Determine the (X, Y) coordinate at the center of the cell enclosing the given text.  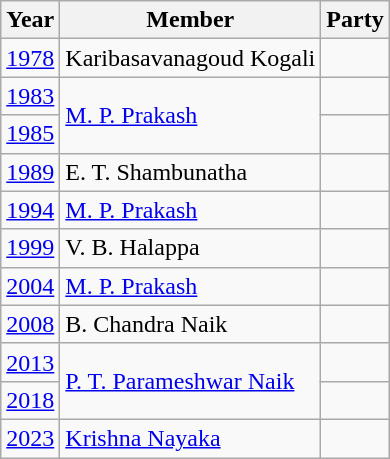
2004 (30, 286)
E. T. Shambunatha (190, 172)
2013 (30, 362)
Member (190, 20)
1978 (30, 58)
1999 (30, 248)
2023 (30, 438)
1989 (30, 172)
P. T. Parameshwar Naik (190, 381)
Year (30, 20)
Karibasavanagoud Kogali (190, 58)
2008 (30, 324)
B. Chandra Naik (190, 324)
1983 (30, 96)
Party (355, 20)
V. B. Halappa (190, 248)
1985 (30, 134)
1994 (30, 210)
2018 (30, 400)
Krishna Nayaka (190, 438)
